Return (X, Y) of the center of cell containing provided text 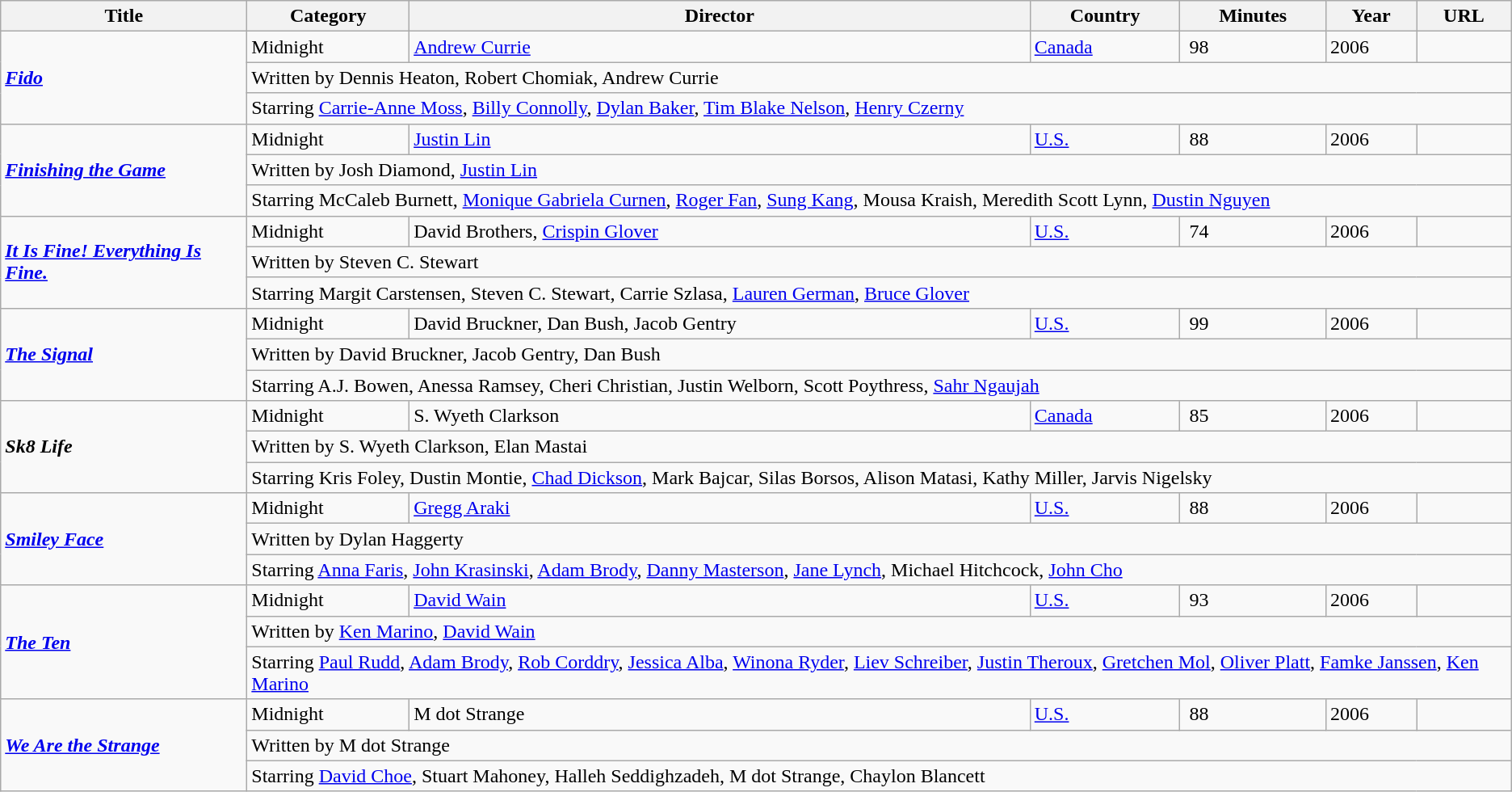
Starring Anna Faris, John Krasinski, Adam Brody, Danny Masterson, Jane Lynch, Michael Hitchcock, John Cho (879, 570)
Fido (124, 78)
Written by Ken Marino, David Wain (879, 631)
Smiley Face (124, 539)
David Wain (720, 600)
Minutes (1254, 16)
Starring Margit Carstensen, Steven C. Stewart, Carrie Szlasa, Lauren German, Bruce Glover (879, 293)
The Signal (124, 354)
Country (1105, 16)
Written by Steven C. Stewart (879, 262)
Written by David Bruckner, Jacob Gentry, Dan Bush (879, 354)
S. Wyeth Clarkson (720, 416)
74 (1254, 231)
Written by Dylan Haggerty (879, 539)
We Are the Strange (124, 745)
David Brothers, Crispin Glover (720, 231)
M dot Strange (720, 714)
85 (1254, 416)
Written by M dot Strange (879, 745)
Year (1371, 16)
Starring David Choe, Stuart Mahoney, Halleh Seddighzadeh, M dot Strange, Chaylon Blancett (879, 776)
Starring Kris Foley, Dustin Montie, Chad Dickson, Mark Bajcar, Silas Borsos, Alison Matasi, Kathy Miller, Jarvis Nigelsky (879, 478)
URL (1464, 16)
It Is Fine! Everything Is Fine. (124, 262)
Written by Dennis Heaton, Robert Chomiak, Andrew Currie (879, 78)
Sk8 Life (124, 447)
Written by S. Wyeth Clarkson, Elan Mastai (879, 447)
93 (1254, 600)
Gregg Araki (720, 508)
Starring A.J. Bowen, Anessa Ramsey, Cheri Christian, Justin Welborn, Scott Poythress, Sahr Ngaujah (879, 385)
Finishing the Game (124, 170)
The Ten (124, 642)
Written by Josh Diamond, Justin Lin (879, 170)
David Bruckner, Dan Bush, Jacob Gentry (720, 323)
98 (1254, 47)
Category (328, 16)
Title (124, 16)
Starring McCaleb Burnett, Monique Gabriela Curnen, Roger Fan, Sung Kang, Mousa Kraish, Meredith Scott Lynn, Dustin Nguyen (879, 200)
Andrew Currie (720, 47)
Director (720, 16)
99 (1254, 323)
Starring Carrie-Anne Moss, Billy Connolly, Dylan Baker, Tim Blake Nelson, Henry Czerny (879, 108)
Justin Lin (720, 139)
